Pinpoint the cell where the given text exists, returning its [x, y] midpoint coordinate. 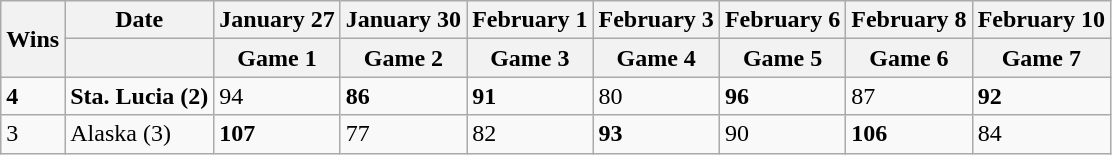
February 8 [909, 20]
90 [782, 134]
February 3 [656, 20]
107 [277, 134]
77 [403, 134]
Game 1 [277, 58]
Game 7 [1041, 58]
82 [530, 134]
February 6 [782, 20]
Game 4 [656, 58]
3 [33, 134]
Sta. Lucia (2) [140, 96]
96 [782, 96]
January 30 [403, 20]
Game 6 [909, 58]
February 1 [530, 20]
Game 2 [403, 58]
86 [403, 96]
Game 3 [530, 58]
106 [909, 134]
93 [656, 134]
94 [277, 96]
80 [656, 96]
Date [140, 20]
92 [1041, 96]
91 [530, 96]
4 [33, 96]
February 10 [1041, 20]
January 27 [277, 20]
87 [909, 96]
Alaska (3) [140, 134]
Wins [33, 39]
Game 5 [782, 58]
84 [1041, 134]
